Identify which cell holds the provided text, then report its (X, Y) central coordinate. 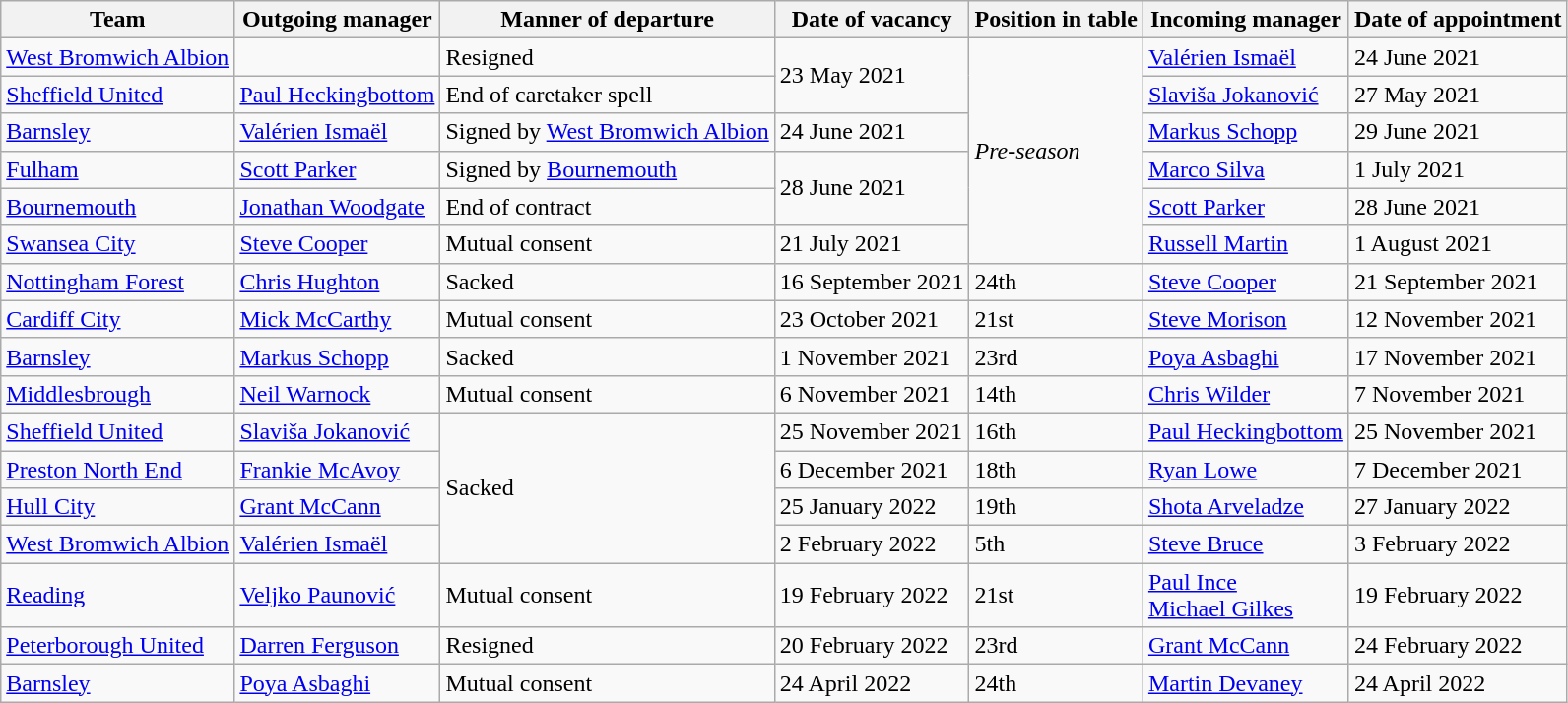
16th (1056, 431)
27 January 2022 (1458, 507)
25 January 2022 (872, 507)
Manner of departure (607, 20)
Swansea City (118, 244)
Paul Ince Michael Gilkes (1245, 595)
6 December 2021 (872, 470)
12 November 2021 (1458, 319)
6 November 2021 (872, 394)
3 February 2022 (1458, 544)
Chris Wilder (1245, 394)
Middlesbrough (118, 394)
Mick McCarthy (337, 319)
Team (118, 20)
Fulham (118, 169)
14th (1056, 394)
21 September 2021 (1458, 282)
Bournemouth (118, 207)
20 February 2022 (872, 646)
Marco Silva (1245, 169)
Shota Arveladze (1245, 507)
Position in table (1056, 20)
7 December 2021 (1458, 470)
Hull City (118, 507)
27 May 2021 (1458, 95)
16 September 2021 (872, 282)
17 November 2021 (1458, 356)
Date of appointment (1458, 20)
Steve Morison (1245, 319)
1 August 2021 (1458, 244)
Outgoing manager (337, 20)
Cardiff City (118, 319)
Jonathan Woodgate (337, 207)
Russell Martin (1245, 244)
29 June 2021 (1458, 132)
1 July 2021 (1458, 169)
Pre-season (1056, 151)
Signed by Bournemouth (607, 169)
1 November 2021 (872, 356)
Martin Devaney (1245, 683)
Steve Bruce (1245, 544)
Nottingham Forest (118, 282)
23 October 2021 (872, 319)
Reading (118, 595)
Incoming manager (1245, 20)
2 February 2022 (872, 544)
23 May 2021 (872, 76)
21 July 2021 (872, 244)
Neil Warnock (337, 394)
Frankie McAvoy (337, 470)
Preston North End (118, 470)
Date of vacancy (872, 20)
Darren Ferguson (337, 646)
Signed by West Bromwich Albion (607, 132)
18th (1056, 470)
End of caretaker spell (607, 95)
Peterborough United (118, 646)
19th (1056, 507)
24 February 2022 (1458, 646)
Ryan Lowe (1245, 470)
7 November 2021 (1458, 394)
Veljko Paunović (337, 595)
Chris Hughton (337, 282)
End of contract (607, 207)
5th (1056, 544)
